Provide the (x, y) coordinate of the cell's center where the given text is located.  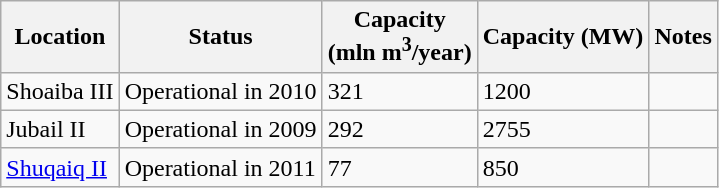
2755 (563, 129)
77 (400, 167)
850 (563, 167)
Shuqaiq II (60, 167)
Shoaiba III (60, 91)
321 (400, 91)
Location (60, 37)
Jubail II (60, 129)
Operational in 2011 (220, 167)
Operational in 2010 (220, 91)
292 (400, 129)
Notes (683, 37)
Status (220, 37)
Capacity (MW) (563, 37)
1200 (563, 91)
Operational in 2009 (220, 129)
Capacity (mln m3/year) (400, 37)
